Locate the cell with the specified text and output its (x, y) center coordinate. 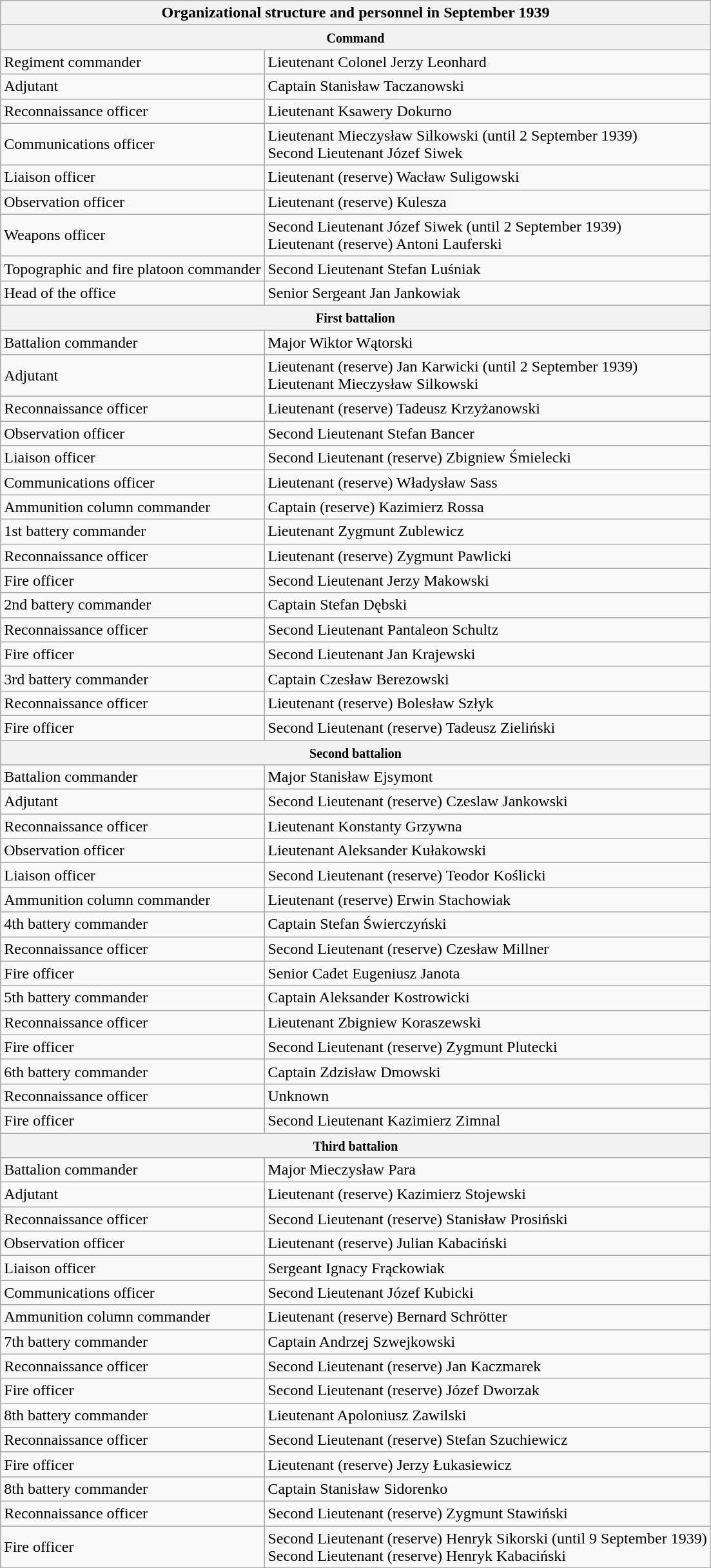
Lieutenant (reserve) Bolesław Szłyk (487, 703)
1st battery commander (133, 531)
Lieutenant Ksawery Dokurno (487, 111)
Lieutenant (reserve) Wacław Suligowski (487, 177)
Lieutenant Apoloniusz Zawilski (487, 1415)
6th battery commander (133, 1071)
Second Lieutenant (reserve) Tadeusz Zieliński (487, 728)
Lieutenant (reserve) Kulesza (487, 202)
Lieutenant (reserve) Kazimierz Stojewski (487, 1195)
4th battery commander (133, 924)
Captain Stefan Świerczyński (487, 924)
Topographic and fire platoon commander (133, 268)
Lieutenant Colonel Jerzy Leonhard (487, 62)
Lieutenant Mieczysław Silkowski (until 2 September 1939)Second Lieutenant Józef Siwek (487, 144)
Captain Aleksander Kostrowicki (487, 998)
Second Lieutenant (reserve) Teodor Koślicki (487, 875)
Second Lieutenant Jerzy Makowski (487, 581)
Second Lieutenant Józef Siwek (until 2 September 1939)Lieutenant (reserve) Antoni Lauferski (487, 235)
Major Stanisław Ejsymont (487, 777)
Lieutenant (reserve) Władysław Sass (487, 482)
Second Lieutenant Jan Krajewski (487, 654)
Senior Sergeant Jan Jankowiak (487, 293)
Second Lieutenant (reserve) Stanisław Prosiński (487, 1219)
Lieutenant Zygmunt Zublewicz (487, 531)
Regiment commander (133, 62)
Captain Stanisław Sidorenko (487, 1489)
Third battalion (356, 1145)
2nd battery commander (133, 605)
Senior Cadet Eugeniusz Janota (487, 973)
Captain Stefan Dębski (487, 605)
Lieutenant (reserve) Jan Karwicki (until 2 September 1939)Lieutenant Mieczysław Silkowski (487, 375)
Sergeant Ignacy Frąckowiak (487, 1268)
Captain Czesław Berezowski (487, 679)
Captain (reserve) Kazimierz Rossa (487, 507)
Second Lieutenant Stefan Luśniak (487, 268)
Lieutenant (reserve) Jerzy Łukasiewicz (487, 1464)
Organizational structure and personnel in September 1939 (356, 13)
Weapons officer (133, 235)
Second Lieutenant (reserve) Czeslaw Jankowski (487, 802)
Lieutenant (reserve) Julian Kabaciński (487, 1244)
Captain Zdzisław Dmowski (487, 1071)
Lieutenant Konstanty Grzywna (487, 826)
Second Lieutenant Pantaleon Schultz (487, 630)
Major Wiktor Wątorski (487, 342)
Second Lieutenant Stefan Bancer (487, 433)
Second Lieutenant (reserve) Czesław Millner (487, 949)
Second Lieutenant (reserve) Jan Kaczmarek (487, 1366)
Lieutenant (reserve) Tadeusz Krzyżanowski (487, 409)
Second Lieutenant (reserve) Henryk Sikorski (until 9 September 1939)Second Lieutenant (reserve) Henryk Kabaciński (487, 1547)
Second battalion (356, 753)
First battalion (356, 317)
Unknown (487, 1096)
7th battery commander (133, 1342)
Major Mieczysław Para (487, 1170)
Second Lieutenant (reserve) Stefan Szuchiewicz (487, 1440)
Captain Stanisław Taczanowski (487, 86)
Head of the office (133, 293)
Second Lieutenant Kazimierz Zimnal (487, 1120)
Second Lieutenant (reserve) Zbigniew Śmielecki (487, 458)
Lieutenant (reserve) Bernard Schrötter (487, 1317)
Lieutenant Zbigniew Koraszewski (487, 1022)
Lieutenant (reserve) Zygmunt Pawlicki (487, 556)
3rd battery commander (133, 679)
Second Lieutenant Józef Kubicki (487, 1293)
Second Lieutenant (reserve) Józef Dworzak (487, 1391)
5th battery commander (133, 998)
Command (356, 37)
Captain Andrzej Szwejkowski (487, 1342)
Second Lieutenant (reserve) Zygmunt Stawiński (487, 1513)
Lieutenant Aleksander Kułakowski (487, 851)
Lieutenant (reserve) Erwin Stachowiak (487, 900)
Second Lieutenant (reserve) Zygmunt Plutecki (487, 1047)
